From the cell containing the given text, extract its center point as [X, Y] coordinate. 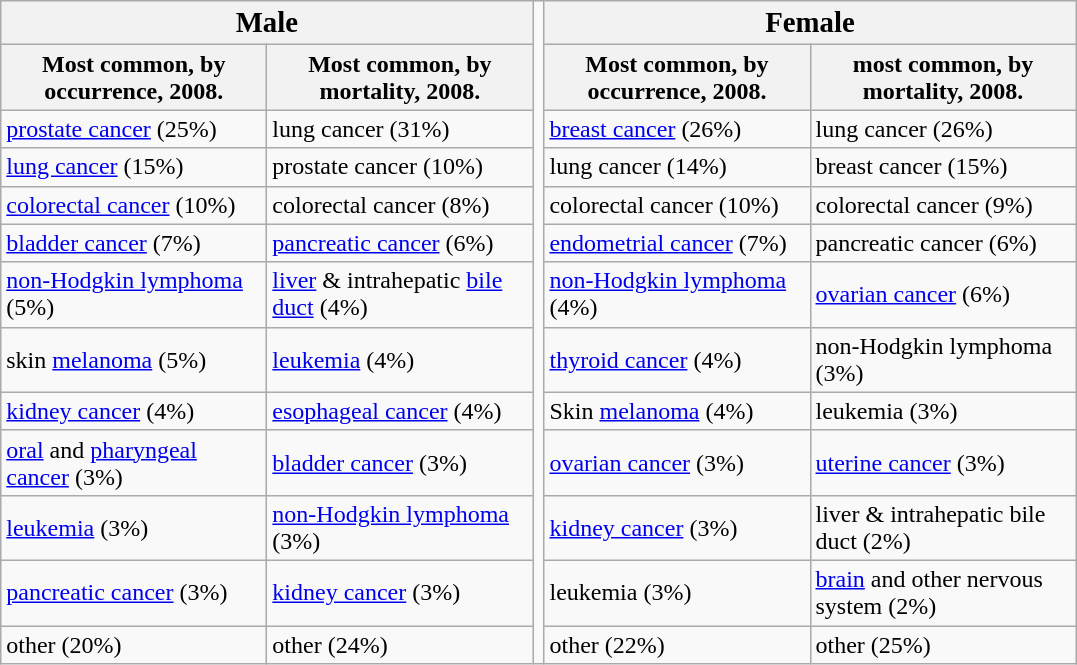
other (22%) [677, 645]
uterine cancer (3%) [943, 462]
endometrial cancer (7%) [677, 243]
lung cancer (26%) [943, 129]
ovarian cancer (3%) [677, 462]
oral and pharyngeal cancer (3%) [134, 462]
prostate cancer (25%) [134, 129]
kidney cancer (4%) [134, 411]
bladder cancer (7%) [134, 243]
non-Hodgkin lymphoma (4%) [677, 294]
Skin melanoma (4%) [677, 411]
leukemia (4%) [400, 360]
lung cancer (14%) [677, 167]
skin melanoma (5%) [134, 360]
bladder cancer (3%) [400, 462]
Female [810, 23]
breast cancer (26%) [677, 129]
other (20%) [134, 645]
prostate cancer (10%) [400, 167]
other (24%) [400, 645]
Male [267, 23]
non-Hodgkin lymphoma (5%) [134, 294]
colorectal cancer (9%) [943, 205]
colorectal cancer (8%) [400, 205]
esophageal cancer (4%) [400, 411]
breast cancer (15%) [943, 167]
liver & intrahepatic bile duct (4%) [400, 294]
liver & intrahepatic bile duct (2%) [943, 528]
other (25%) [943, 645]
brain and other nervous system (2%) [943, 592]
most common, by mortality, 2008. [943, 78]
lung cancer (15%) [134, 167]
Most common, by mortality, 2008. [400, 78]
lung cancer (31%) [400, 129]
pancreatic cancer (3%) [134, 592]
ovarian cancer (6%) [943, 294]
thyroid cancer (4%) [677, 360]
